Capture the cell that displays the provided text and extract its [X, Y] central coordinate. 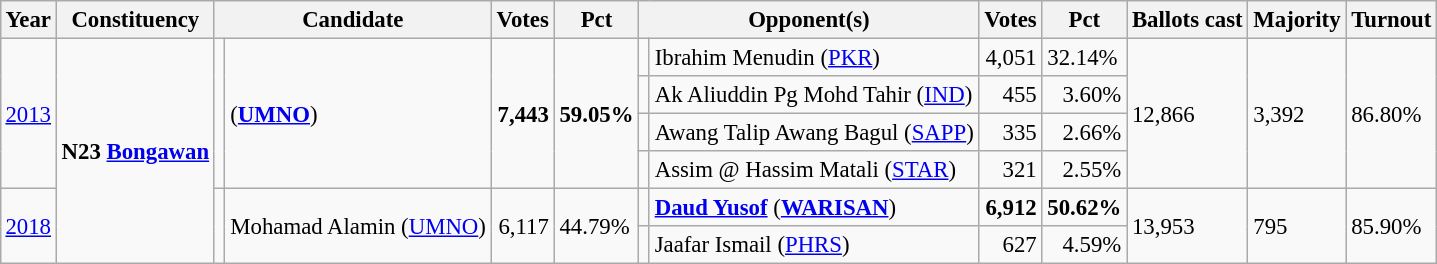
627 [1010, 245]
50.62% [1084, 208]
Majority [1297, 20]
Constituency [135, 20]
Turnout [1392, 20]
59.05% [596, 113]
86.80% [1392, 113]
4.59% [1084, 245]
7,443 [522, 113]
Candidate [352, 20]
12,866 [1188, 113]
44.79% [596, 226]
Assim @ Hassim Matali (STAR) [814, 170]
6,117 [522, 226]
Ak Aliuddin Pg Mohd Tahir (IND) [814, 95]
3,392 [1297, 113]
13,953 [1188, 226]
3.60% [1084, 95]
Daud Yusof (WARISAN) [814, 208]
2.55% [1084, 170]
32.14% [1084, 57]
Ibrahim Menudin (PKR) [814, 57]
Mohamad Alamin (UMNO) [358, 226]
85.90% [1392, 226]
6,912 [1010, 208]
Awang Talip Awang Bagul (SAPP) [814, 133]
Ballots cast [1188, 20]
2013 [28, 113]
455 [1010, 95]
2.66% [1084, 133]
335 [1010, 133]
Opponent(s) [809, 20]
Jaafar Ismail (PHRS) [814, 245]
4,051 [1010, 57]
795 [1297, 226]
2018 [28, 226]
321 [1010, 170]
Year [28, 20]
N23 Bongawan [135, 151]
(UMNO) [358, 113]
